Search for the cell housing the specified text and yield its [X, Y] center coordinate. 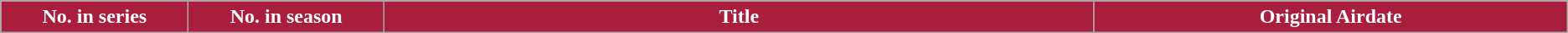
No. in series [95, 17]
Title [739, 17]
No. in season [286, 17]
Original Airdate [1330, 17]
